Return (x, y) of the center of cell containing provided text 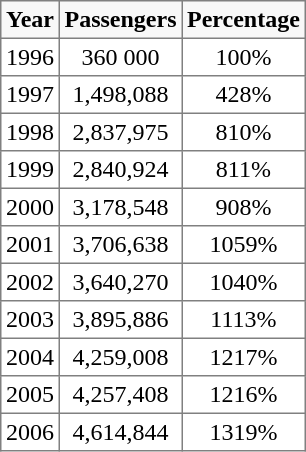
1217% (244, 357)
1999 (30, 170)
3,178,548 (120, 207)
2002 (30, 282)
3,895,886 (120, 320)
Percentage (244, 20)
2005 (30, 395)
908% (244, 207)
100% (244, 57)
1998 (30, 132)
428% (244, 95)
4,259,008 (120, 357)
4,257,408 (120, 395)
2,837,975 (120, 132)
3,706,638 (120, 245)
810% (244, 132)
Passengers (120, 20)
1059% (244, 245)
1996 (30, 57)
360 000 (120, 57)
2000 (30, 207)
2006 (30, 432)
811% (244, 170)
Year (30, 20)
1,498,088 (120, 95)
2003 (30, 320)
1997 (30, 95)
1216% (244, 395)
1113% (244, 320)
1319% (244, 432)
4,614,844 (120, 432)
3,640,270 (120, 282)
2001 (30, 245)
2004 (30, 357)
2,840,924 (120, 170)
1040% (244, 282)
